Capture the cell that displays the provided text and extract its (X, Y) central coordinate. 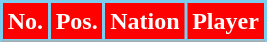
Pos. (76, 22)
Player (226, 22)
No. (26, 22)
Nation (145, 22)
